Identify which cell holds the provided text, then report its [X, Y] central coordinate. 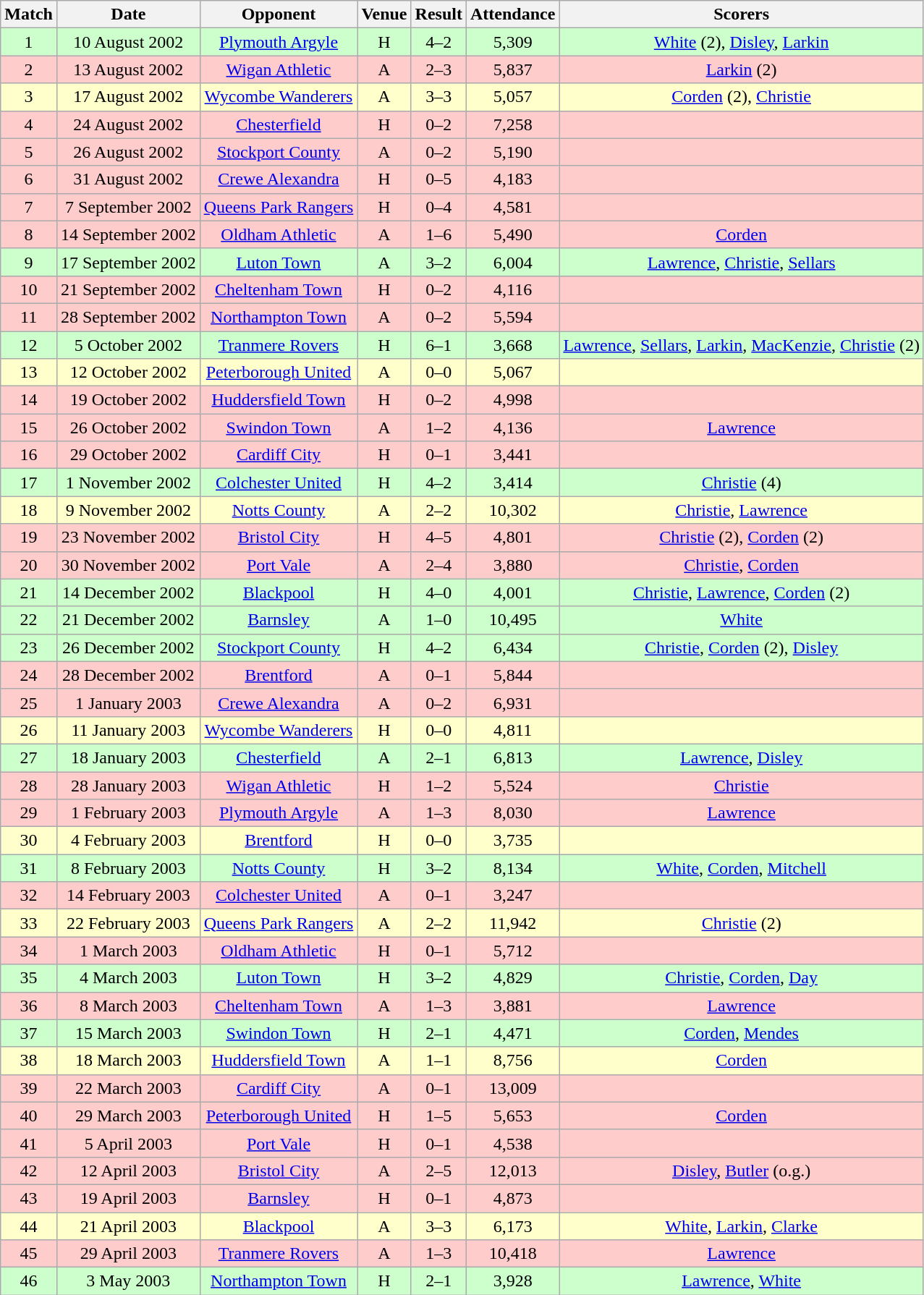
8 [29, 234]
26 August 2002 [128, 152]
32 [29, 896]
4,183 [512, 179]
6–1 [438, 345]
3,928 [512, 1281]
23 November 2002 [128, 538]
1 February 2003 [128, 813]
10 August 2002 [128, 42]
14 February 2003 [128, 896]
22 [29, 620]
Result [438, 14]
8 March 2003 [128, 1006]
3 May 2003 [128, 1281]
3,441 [512, 455]
Venue [384, 14]
Match [29, 14]
4,873 [512, 1198]
19 April 2003 [128, 1198]
5,067 [512, 373]
1–0 [438, 620]
6,004 [512, 262]
4 [29, 124]
31 [29, 868]
7 September 2002 [128, 207]
28 December 2002 [128, 675]
31 August 2002 [128, 179]
15 March 2003 [128, 1033]
2 [29, 69]
Christie (2), Corden (2) [742, 538]
17 August 2002 [128, 97]
6 [29, 179]
14 December 2002 [128, 593]
35 [29, 978]
6,931 [512, 702]
4,801 [512, 538]
10,495 [512, 620]
5,594 [512, 317]
White, Corden, Mitchell [742, 868]
3,247 [512, 896]
Christie (2) [742, 923]
28 September 2002 [128, 317]
18 [29, 510]
8,756 [512, 1061]
Christie, Lawrence, Corden (2) [742, 593]
4,116 [512, 289]
44 [29, 1226]
29 [29, 813]
1–6 [438, 234]
Larkin (2) [742, 69]
10 [29, 289]
Christie, Corden, Day [742, 978]
4,001 [512, 593]
5 [29, 152]
39 [29, 1088]
13 August 2002 [128, 69]
Lawrence, White [742, 1281]
13,009 [512, 1088]
18 January 2003 [128, 757]
Lawrence, Disley [742, 757]
26 December 2002 [128, 647]
5,844 [512, 675]
24 [29, 675]
6,173 [512, 1226]
2–3 [438, 69]
4,811 [512, 730]
30 [29, 841]
19 [29, 538]
5,490 [512, 234]
1 November 2002 [128, 483]
5,653 [512, 1116]
16 [29, 455]
6,813 [512, 757]
5,837 [512, 69]
28 [29, 785]
30 November 2002 [128, 565]
11 [29, 317]
28 January 2003 [128, 785]
5 October 2002 [128, 345]
2–4 [438, 565]
1 January 2003 [128, 702]
1 [29, 42]
4,998 [512, 400]
29 March 2003 [128, 1116]
5,712 [512, 951]
6,434 [512, 647]
2–5 [438, 1171]
13 [29, 373]
17 September 2002 [128, 262]
25 [29, 702]
1–5 [438, 1116]
0–5 [438, 179]
19 October 2002 [128, 400]
12,013 [512, 1171]
5,309 [512, 42]
4 March 2003 [128, 978]
3,668 [512, 345]
5 April 2003 [128, 1143]
Corden (2), Christie [742, 97]
38 [29, 1061]
21 [29, 593]
4,581 [512, 207]
8,134 [512, 868]
11 January 2003 [128, 730]
18 March 2003 [128, 1061]
8 February 2003 [128, 868]
14 September 2002 [128, 234]
45 [29, 1254]
12 October 2002 [128, 373]
10,302 [512, 510]
22 March 2003 [128, 1088]
3,414 [512, 483]
5,524 [512, 785]
7 [29, 207]
3 [29, 97]
Lawrence, Christie, Sellars [742, 262]
21 April 2003 [128, 1226]
White (2), Disley, Larkin [742, 42]
4–5 [438, 538]
27 [29, 757]
5,057 [512, 97]
37 [29, 1033]
9 November 2002 [128, 510]
46 [29, 1281]
43 [29, 1198]
26 October 2002 [128, 428]
20 [29, 565]
24 August 2002 [128, 124]
3,880 [512, 565]
Christie [742, 785]
23 [29, 647]
10,418 [512, 1254]
42 [29, 1171]
17 [29, 483]
Scorers [742, 14]
Christie, Lawrence [742, 510]
29 October 2002 [128, 455]
1–1 [438, 1061]
Corden, Mendes [742, 1033]
0–4 [438, 207]
Christie, Corden (2), Disley [742, 647]
4,136 [512, 428]
Disley, Butler (o.g.) [742, 1171]
3,735 [512, 841]
Attendance [512, 14]
4 February 2003 [128, 841]
14 [29, 400]
29 April 2003 [128, 1254]
4,829 [512, 978]
Opponent [279, 14]
White [742, 620]
40 [29, 1116]
8,030 [512, 813]
26 [29, 730]
36 [29, 1006]
Christie (4) [742, 483]
22 February 2003 [128, 923]
White, Larkin, Clarke [742, 1226]
4–0 [438, 593]
4,471 [512, 1033]
34 [29, 951]
12 April 2003 [128, 1171]
7,258 [512, 124]
9 [29, 262]
Date [128, 14]
3,881 [512, 1006]
1 March 2003 [128, 951]
41 [29, 1143]
Lawrence, Sellars, Larkin, MacKenzie, Christie (2) [742, 345]
Christie, Corden [742, 565]
4,538 [512, 1143]
21 September 2002 [128, 289]
33 [29, 923]
15 [29, 428]
11,942 [512, 923]
12 [29, 345]
5,190 [512, 152]
21 December 2002 [128, 620]
